Search for the cell housing the specified text and yield its [x, y] center coordinate. 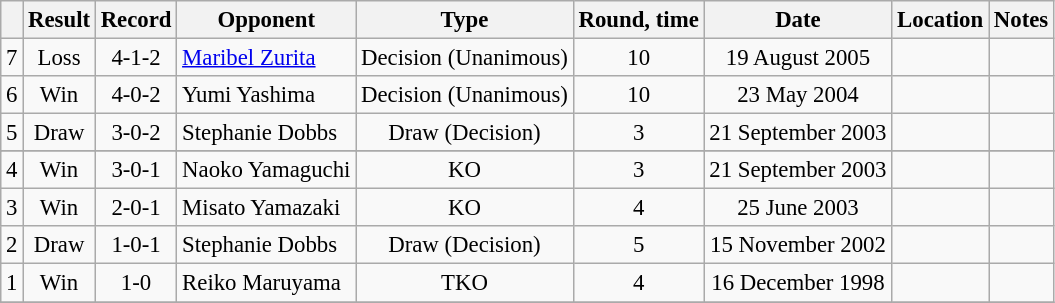
Reiko Maruyama [266, 283]
Maribel Zurita [266, 58]
Round, time [638, 20]
16 December 1998 [798, 283]
Yumi Yashima [266, 95]
Result [60, 20]
Loss [60, 58]
TKO [465, 283]
1-0 [136, 283]
7 [12, 58]
Date [798, 20]
2 [12, 245]
1-0-1 [136, 245]
Opponent [266, 20]
15 November 2002 [798, 245]
19 August 2005 [798, 58]
Notes [1020, 20]
4-0-2 [136, 95]
4-1-2 [136, 58]
1 [12, 283]
3-0-2 [136, 133]
23 May 2004 [798, 95]
Naoko Yamaguchi [266, 170]
2-0-1 [136, 208]
3-0-1 [136, 170]
Misato Yamazaki [266, 208]
Record [136, 20]
Type [465, 20]
Location [940, 20]
6 [12, 95]
25 June 2003 [798, 208]
